Search for the cell housing the specified text and yield its [X, Y] center coordinate. 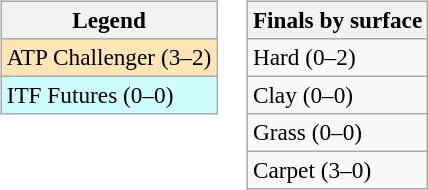
Grass (0–0) [337, 133]
Hard (0–2) [337, 57]
Legend [108, 20]
Carpet (3–0) [337, 171]
Finals by surface [337, 20]
ATP Challenger (3–2) [108, 57]
ITF Futures (0–0) [108, 95]
Clay (0–0) [337, 95]
